Scan for the cell matching the given text and deliver its [X, Y] coordinate at center. 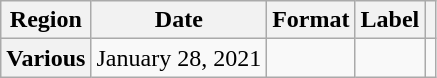
Various [46, 58]
Region [46, 20]
Label [390, 20]
Date [179, 20]
January 28, 2021 [179, 58]
Format [311, 20]
